Output the [x, y] coordinate of the center of the cell containing the given text.  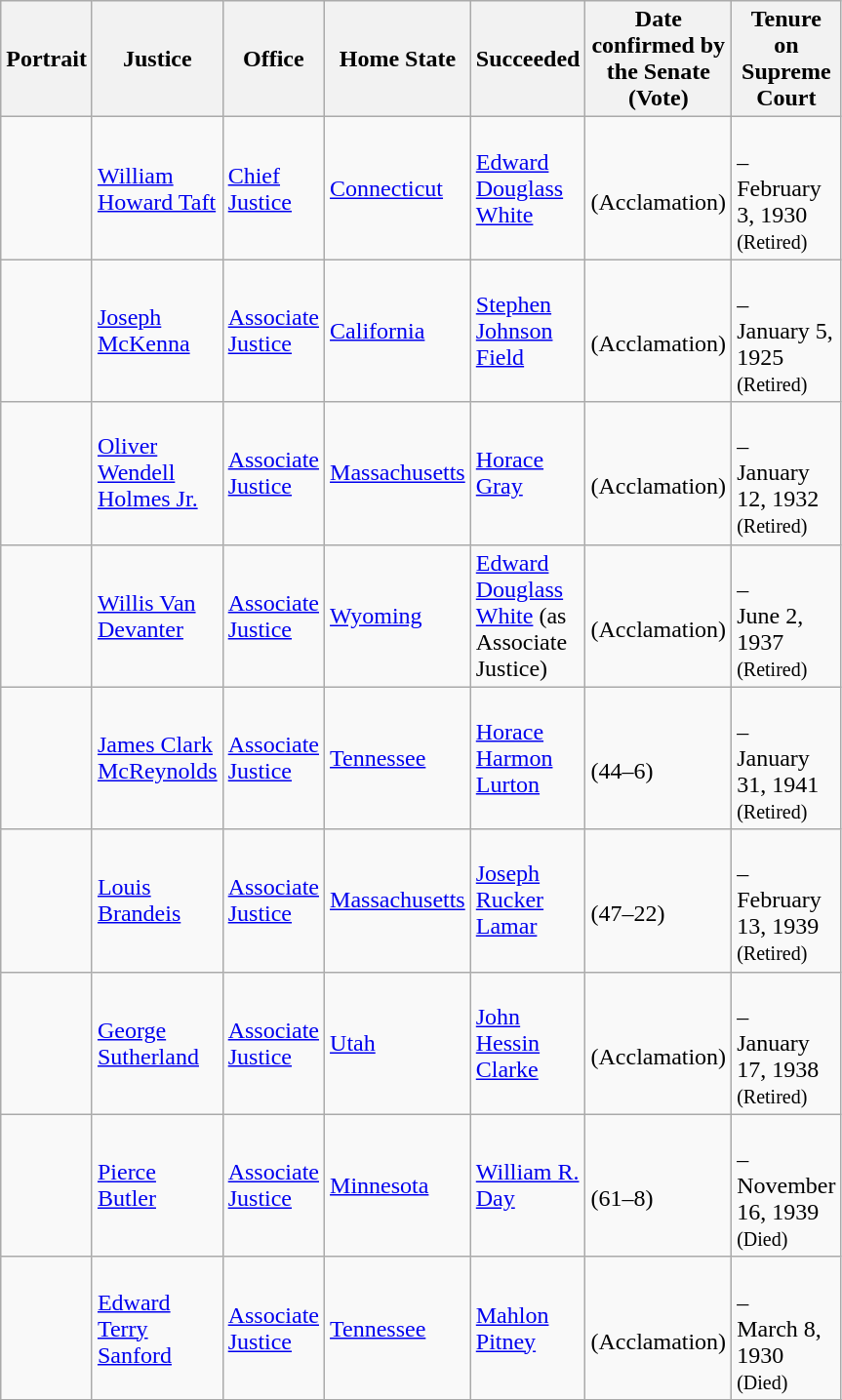
–January 12, 1932(Retired) [786, 473]
Mahlon Pitney [528, 1328]
William R. Day [528, 1185]
Edward Douglass White (as Associate Justice) [528, 616]
Stephen Johnson Field [528, 331]
Louis Brandeis [157, 900]
William Howard Taft [157, 188]
Joseph McKenna [157, 331]
California [398, 331]
Utah [398, 1043]
Edward Terry Sanford [157, 1328]
–June 2, 1937(Retired) [786, 616]
–November 16, 1939(Died) [786, 1185]
Office [273, 59]
–February 3, 1930(Retired) [786, 188]
Wyoming [398, 616]
Portrait [47, 59]
Tenure on Supreme Court [786, 59]
–January 31, 1941(Retired) [786, 758]
(44–6) [659, 758]
Joseph Rucker Lamar [528, 900]
–January 17, 1938(Retired) [786, 1043]
James Clark McReynolds [157, 758]
Horace Harmon Lurton [528, 758]
Willis Van Devanter [157, 616]
Pierce Butler [157, 1185]
Justice [157, 59]
John Hessin Clarke [528, 1043]
Connecticut [398, 188]
Minnesota [398, 1185]
Date confirmed by the Senate(Vote) [659, 59]
–March 8, 1930(Died) [786, 1328]
(61–8) [659, 1185]
Oliver Wendell Holmes Jr. [157, 473]
Chief Justice [273, 188]
Succeeded [528, 59]
Horace Gray [528, 473]
Edward Douglass White [528, 188]
–January 5, 1925(Retired) [786, 331]
(47–22) [659, 900]
George Sutherland [157, 1043]
Home State [398, 59]
–February 13, 1939(Retired) [786, 900]
